Capture the cell that displays the provided text and extract its (X, Y) central coordinate. 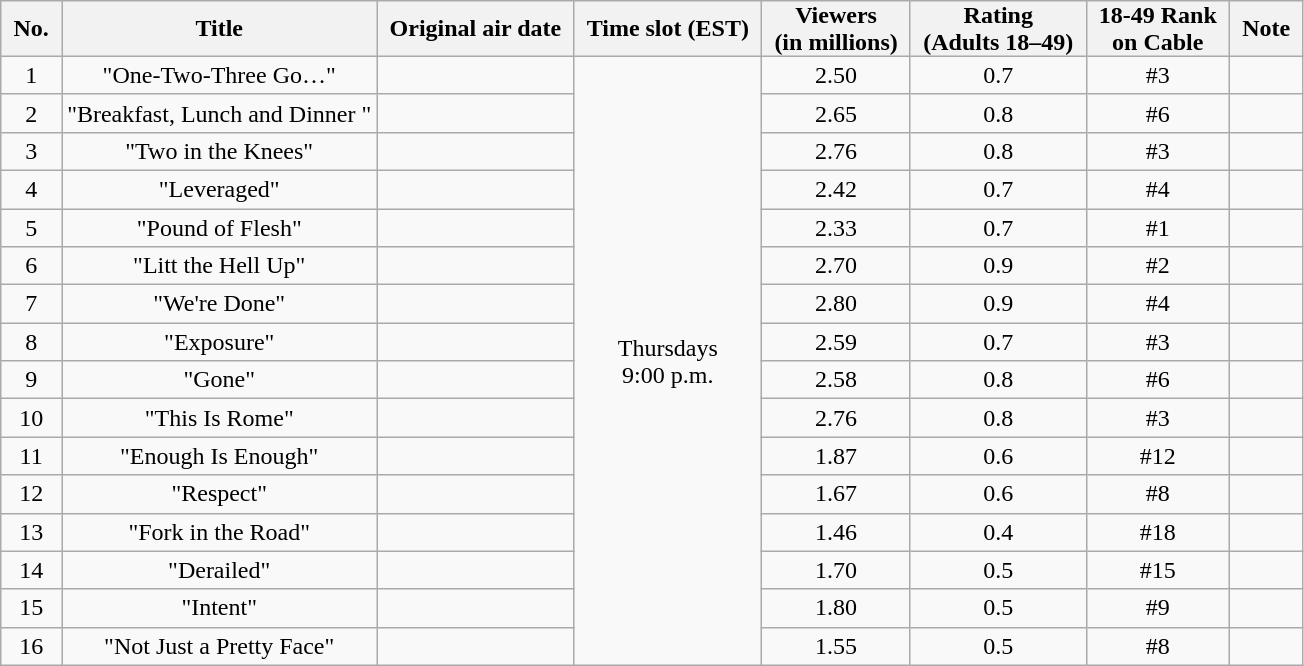
7 (32, 304)
#12 (1158, 456)
13 (32, 532)
Viewers(in millions) (836, 29)
1.67 (836, 494)
"Litt the Hell Up" (220, 266)
1.80 (836, 608)
2.59 (836, 342)
2.42 (836, 189)
Note (1266, 29)
#1 (1158, 227)
"Enough Is Enough" (220, 456)
Rating(Adults 18–49) (998, 29)
2.70 (836, 266)
"This Is Rome" (220, 418)
#9 (1158, 608)
No. (32, 29)
2.80 (836, 304)
"Intent" (220, 608)
0.4 (998, 532)
3 (32, 151)
2.50 (836, 75)
Title (220, 29)
10 (32, 418)
1.46 (836, 532)
"Derailed" (220, 570)
1.55 (836, 646)
14 (32, 570)
"Breakfast, Lunch and Dinner " (220, 113)
15 (32, 608)
#15 (1158, 570)
8 (32, 342)
1 (32, 75)
6 (32, 266)
18-49 Rankon Cable (1158, 29)
1.70 (836, 570)
#18 (1158, 532)
2.65 (836, 113)
"Gone" (220, 380)
"Leveraged" (220, 189)
Thursdays9:00 p.m. (668, 360)
12 (32, 494)
"Two in the Knees" (220, 151)
"Not Just a Pretty Face" (220, 646)
16 (32, 646)
Original air date (476, 29)
"Fork in the Road" (220, 532)
9 (32, 380)
1.87 (836, 456)
2 (32, 113)
2.33 (836, 227)
"One-Two-Three Go…" (220, 75)
"Respect" (220, 494)
"Exposure" (220, 342)
"Pound of Flesh" (220, 227)
Time slot (EST) (668, 29)
4 (32, 189)
2.58 (836, 380)
5 (32, 227)
#2 (1158, 266)
11 (32, 456)
"We're Done" (220, 304)
